Return (X, Y) of the center of cell containing provided text 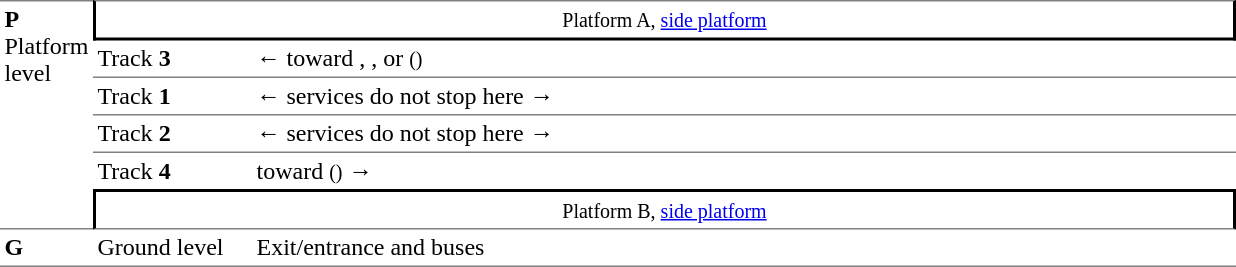
Track 2 (172, 135)
Platform B, side platform (664, 209)
PPlatform level (46, 115)
Track 4 (172, 171)
Track 3 (172, 59)
Track 1 (172, 97)
toward () → (744, 171)
← toward , , or () (744, 59)
Platform A, side platform (664, 20)
